Locate the cell with the specified text and output its [X, Y] center coordinate. 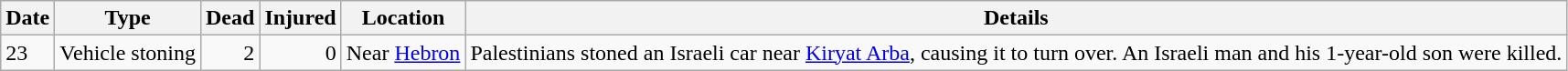
Date [27, 18]
2 [229, 53]
Type [128, 18]
0 [300, 53]
Palestinians stoned an Israeli car near Kiryat Arba, causing it to turn over. An Israeli man and his 1-year-old son were killed. [1017, 53]
Near Hebron [403, 53]
Dead [229, 18]
23 [27, 53]
Location [403, 18]
Vehicle stoning [128, 53]
Details [1017, 18]
Injured [300, 18]
